Find where the given text appears and provide that cell's center as (X, Y) coordinate. 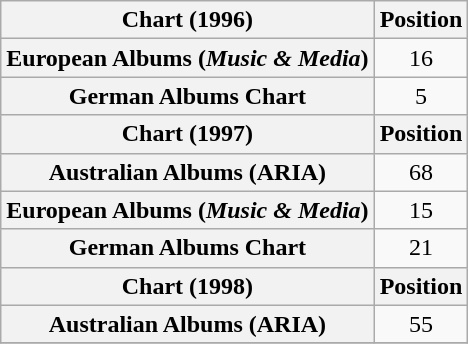
15 (421, 210)
5 (421, 96)
68 (421, 172)
21 (421, 248)
Chart (1998) (188, 286)
16 (421, 58)
Chart (1996) (188, 20)
Chart (1997) (188, 134)
55 (421, 324)
